Output the (x, y) coordinate of the center of the cell containing the given text.  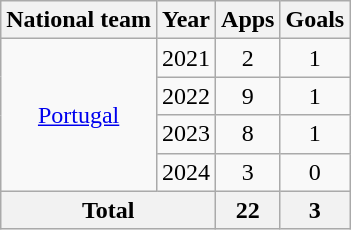
Apps (248, 20)
2022 (186, 96)
22 (248, 210)
0 (315, 172)
National team (79, 20)
Year (186, 20)
9 (248, 96)
Total (108, 210)
2 (248, 58)
2024 (186, 172)
2023 (186, 134)
Goals (315, 20)
Portugal (79, 115)
2021 (186, 58)
8 (248, 134)
